Locate the cell with the specified text and output its (x, y) center coordinate. 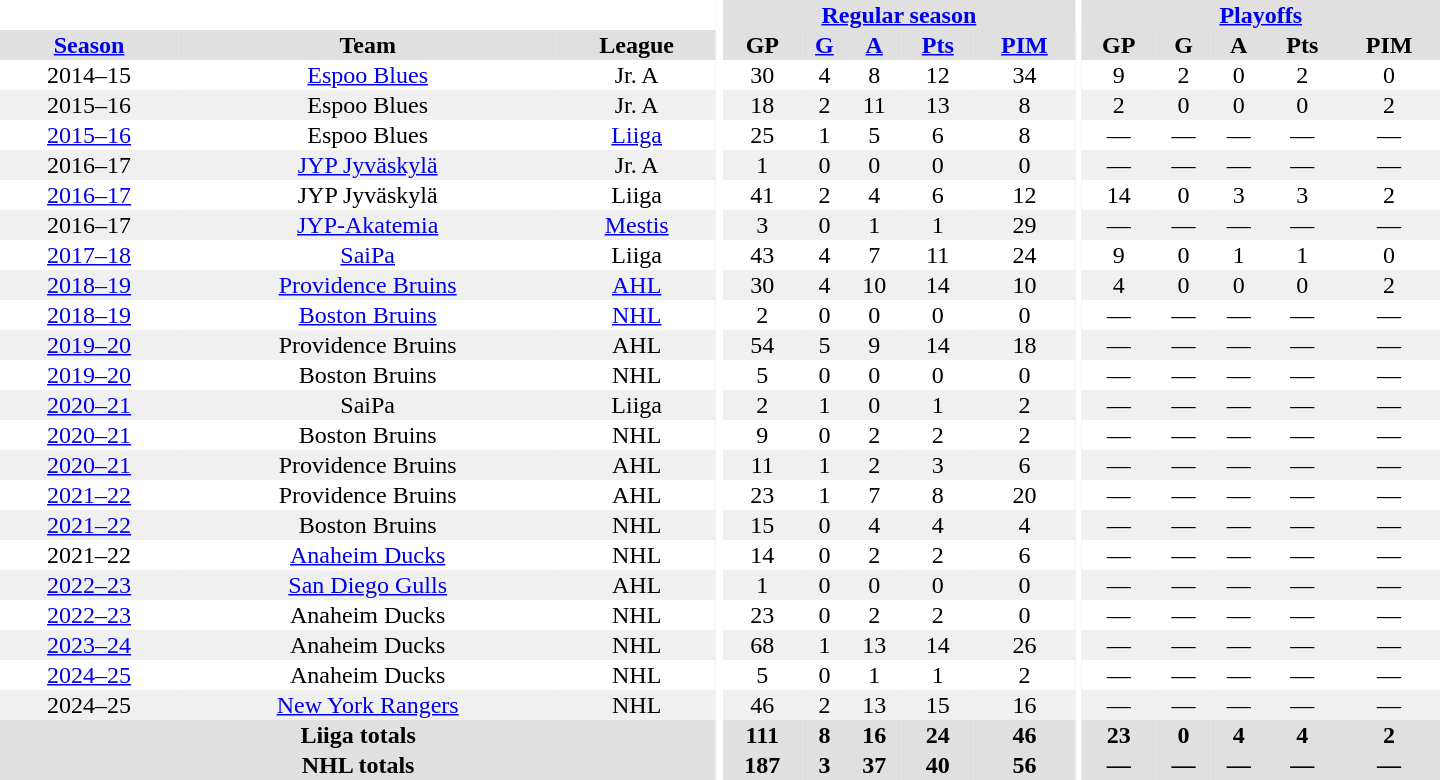
League (636, 45)
New York Rangers (368, 705)
Liiga totals (358, 735)
Playoffs (1260, 15)
Regular season (898, 15)
26 (1025, 645)
JYP-Akatemia (368, 225)
37 (874, 765)
54 (762, 345)
Season (89, 45)
43 (762, 255)
187 (762, 765)
41 (762, 195)
Team (368, 45)
2017–18 (89, 255)
20 (1025, 495)
San Diego Gulls (368, 585)
25 (762, 135)
Mestis (636, 225)
111 (762, 735)
34 (1025, 75)
56 (1025, 765)
NHL totals (358, 765)
2014–15 (89, 75)
29 (1025, 225)
68 (762, 645)
40 (938, 765)
2023–24 (89, 645)
